Find where the given text appears and provide that cell's center as [X, Y] coordinate. 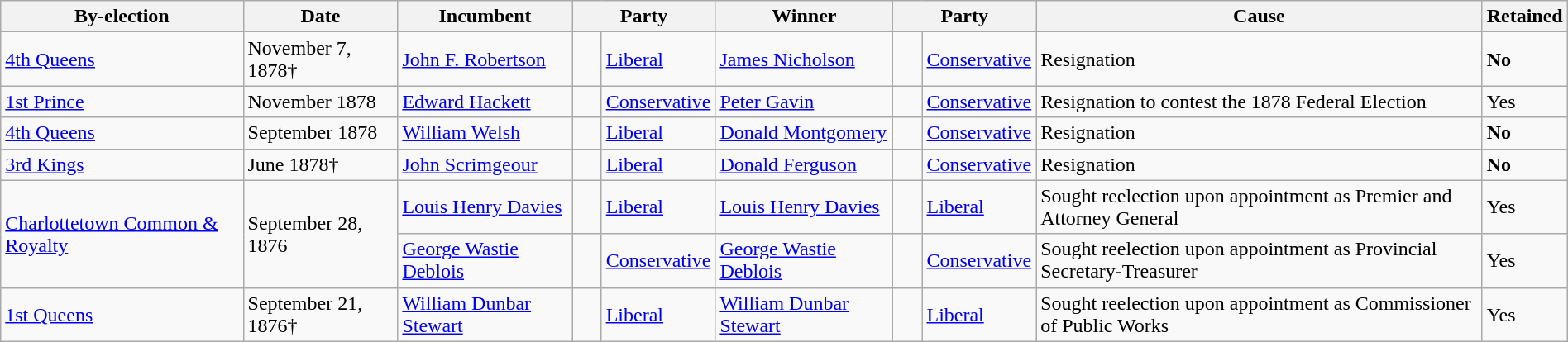
Sought reelection upon appointment as Provincial Secretary-Treasurer [1259, 261]
James Nicholson [804, 59]
Resignation to contest the 1878 Federal Election [1259, 102]
3rd Kings [122, 164]
1st Queens [122, 314]
November 1878 [321, 102]
Date [321, 17]
1st Prince [122, 102]
By-election [122, 17]
Peter Gavin [804, 102]
John F. Robertson [485, 59]
September 28, 1876 [321, 234]
Donald Ferguson [804, 164]
September 21, 1876† [321, 314]
Donald Montgomery [804, 133]
Incumbent [485, 17]
September 1878 [321, 133]
Cause [1259, 17]
Charlottetown Common & Royalty [122, 234]
November 7, 1878† [321, 59]
Sought reelection upon appointment as Commissioner of Public Works [1259, 314]
Sought reelection upon appointment as Premier and Attorney General [1259, 207]
June 1878† [321, 164]
Winner [804, 17]
Retained [1525, 17]
William Welsh [485, 133]
Edward Hackett [485, 102]
John Scrimgeour [485, 164]
